Extract the (X, Y) coordinate from the center of the cell holding the provided text.  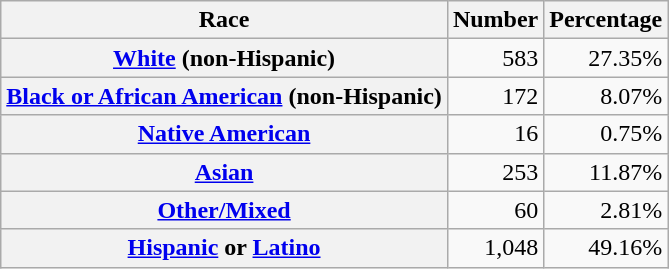
8.07% (606, 96)
Race (224, 20)
Number (495, 20)
1,048 (495, 248)
0.75% (606, 134)
Native American (224, 134)
253 (495, 172)
Asian (224, 172)
White (non-Hispanic) (224, 58)
172 (495, 96)
2.81% (606, 210)
49.16% (606, 248)
60 (495, 210)
Hispanic or Latino (224, 248)
Other/Mixed (224, 210)
27.35% (606, 58)
16 (495, 134)
583 (495, 58)
Percentage (606, 20)
Black or African American (non-Hispanic) (224, 96)
11.87% (606, 172)
